Scan for the cell matching the given text and deliver its [X, Y] coordinate at center. 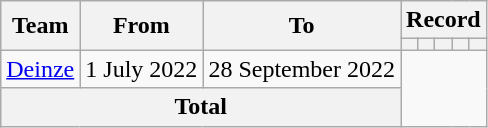
From [142, 26]
Total [201, 107]
Deinze [40, 69]
Record [444, 20]
Team [40, 26]
To [302, 26]
1 July 2022 [142, 69]
28 September 2022 [302, 69]
